Pinpoint the cell where the given text exists, returning its [X, Y] midpoint coordinate. 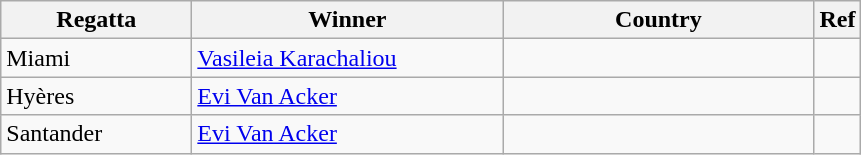
Miami [96, 58]
Hyères [96, 96]
Santander [96, 134]
Ref [838, 20]
Winner [348, 20]
Regatta [96, 20]
Vasileia Karachaliou [348, 58]
Country [658, 20]
